Locate the cell with the specified text and output its [x, y] center coordinate. 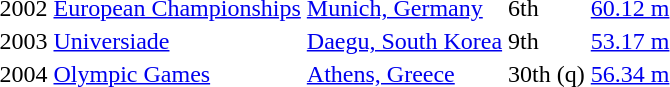
Universiade [177, 41]
9th [547, 41]
Daegu, South Korea [404, 41]
